Locate the cell with the specified text and output its [x, y] center coordinate. 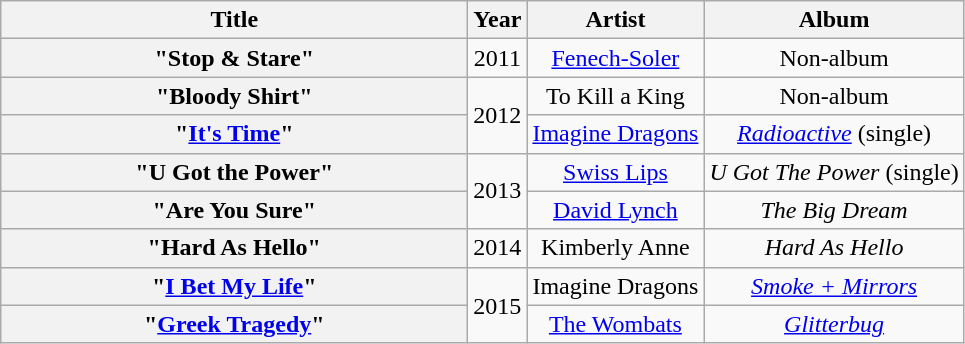
Album [834, 20]
"Hard As Hello" [234, 248]
"I Bet My Life" [234, 286]
Smoke + Mirrors [834, 286]
Hard As Hello [834, 248]
U Got The Power (single) [834, 172]
2013 [498, 191]
Kimberly Anne [616, 248]
Fenech-Soler [616, 58]
"Stop & Stare" [234, 58]
To Kill a King [616, 96]
"Bloody Shirt" [234, 96]
"Are You Sure" [234, 210]
2011 [498, 58]
Radioactive (single) [834, 134]
2015 [498, 305]
David Lynch [616, 210]
Year [498, 20]
Artist [616, 20]
Swiss Lips [616, 172]
The Big Dream [834, 210]
2012 [498, 115]
Title [234, 20]
The Wombats [616, 324]
"Greek Tragedy" [234, 324]
"It's Time" [234, 134]
"U Got the Power" [234, 172]
2014 [498, 248]
Glitterbug [834, 324]
